Return [X, Y] of the center of cell containing provided text 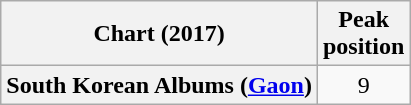
9 [363, 85]
Peakposition [363, 34]
South Korean Albums (Gaon) [160, 85]
Chart (2017) [160, 34]
